Detect which cell encompasses the target text, then output its (X, Y) center coordinate. 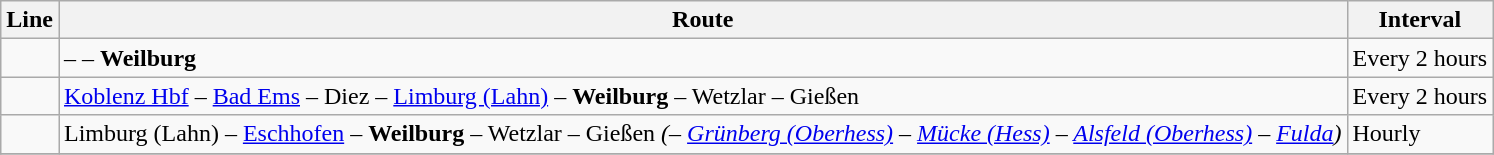
Koblenz Hbf – Bad Ems – Diez – Limburg (Lahn) – Weilburg – Wetzlar – Gießen (702, 96)
Line (30, 20)
– – Weilburg (702, 58)
Interval (1420, 20)
Limburg (Lahn) – Eschhofen – Weilburg – Wetzlar – Gießen (– Grünberg (Oberhess) – Mücke (Hess) – Alsfeld (Oberhess) – Fulda) (702, 134)
Route (702, 20)
Hourly (1420, 134)
